Identify which cell holds the provided text, then report its [X, Y] central coordinate. 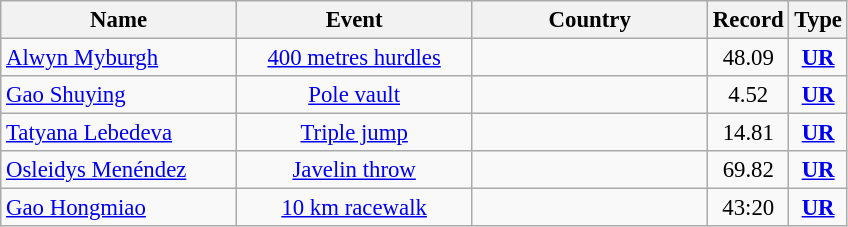
14.81 [748, 133]
Gao Hongmiao [119, 208]
Name [119, 20]
Country [590, 20]
400 metres hurdles [354, 58]
Javelin throw [354, 170]
Type [818, 20]
Event [354, 20]
Gao Shuying [119, 95]
4.52 [748, 95]
Alwyn Myburgh [119, 58]
Record [748, 20]
Pole vault [354, 95]
48.09 [748, 58]
Osleidys Menéndez [119, 170]
69.82 [748, 170]
Triple jump [354, 133]
Tatyana Lebedeva [119, 133]
10 km racewalk [354, 208]
43:20 [748, 208]
